Pinpoint the cell where the given text exists, returning its (x, y) midpoint coordinate. 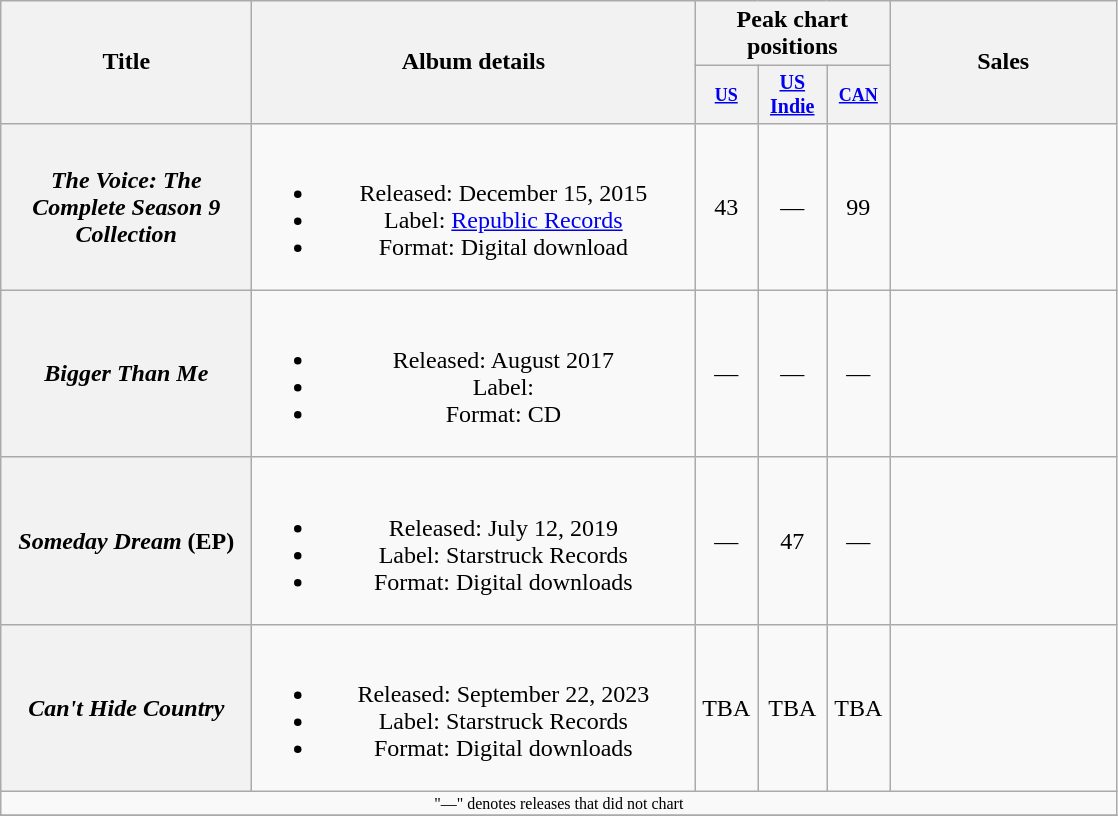
Title (126, 62)
Peak chart positions (792, 34)
Sales (1004, 62)
Can't Hide Country (126, 708)
"—" denotes releases that did not chart (559, 804)
Album details (474, 62)
47 (792, 540)
Released: August 2017Label:Format: CD (474, 374)
Released: July 12, 2019Label: Starstruck RecordsFormat: Digital downloads (474, 540)
US Indie (792, 94)
Someday Dream (EP) (126, 540)
Bigger Than Me (126, 374)
The Voice: The Complete Season 9 Collection (126, 206)
CAN (858, 94)
Released: December 15, 2015Label: Republic RecordsFormat: Digital download (474, 206)
Released: September 22, 2023Label: Starstruck RecordsFormat: Digital downloads (474, 708)
43 (726, 206)
US (726, 94)
99 (858, 206)
